Return (X, Y) of the center of cell containing provided text 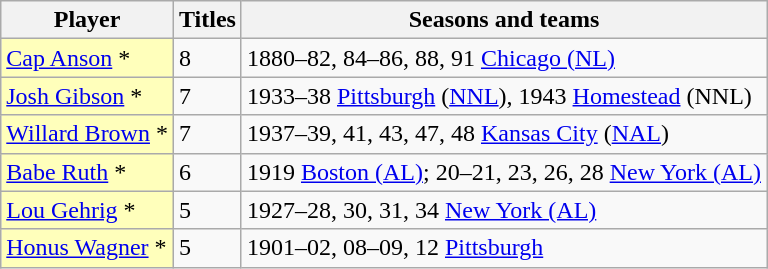
Cap Anson * (88, 58)
Seasons and teams (504, 20)
1919 Boston (AL); 20–21, 23, 26, 28 New York (AL) (504, 172)
Babe Ruth * (88, 172)
Honus Wagner * (88, 248)
Willard Brown * (88, 134)
8 (207, 58)
Titles (207, 20)
Player (88, 20)
Josh Gibson * (88, 96)
1927–28, 30, 31, 34 New York (AL) (504, 210)
1937–39, 41, 43, 47, 48 Kansas City (NAL) (504, 134)
1880–82, 84–86, 88, 91 Chicago (NL) (504, 58)
1901–02, 08–09, 12 Pittsburgh (504, 248)
1933–38 Pittsburgh (NNL), 1943 Homestead (NNL) (504, 96)
6 (207, 172)
Lou Gehrig * (88, 210)
